Scan for the cell matching the given text and deliver its [x, y] coordinate at center. 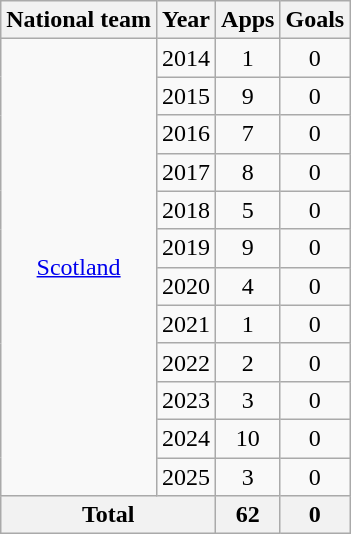
2020 [186, 286]
2021 [186, 324]
2018 [186, 210]
Total [108, 515]
4 [248, 286]
5 [248, 210]
8 [248, 172]
2015 [186, 96]
2025 [186, 477]
2 [248, 362]
7 [248, 134]
62 [248, 515]
Year [186, 20]
National team [79, 20]
Scotland [79, 268]
10 [248, 438]
Apps [248, 20]
2016 [186, 134]
2019 [186, 248]
2022 [186, 362]
Goals [315, 20]
2014 [186, 58]
2024 [186, 438]
2023 [186, 400]
2017 [186, 172]
